Pinpoint the cell where the given text exists, returning its [X, Y] midpoint coordinate. 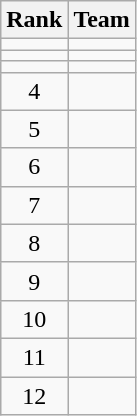
Rank [34, 20]
8 [34, 243]
10 [34, 319]
4 [34, 91]
11 [34, 357]
5 [34, 129]
12 [34, 395]
Team [102, 20]
9 [34, 281]
7 [34, 205]
6 [34, 167]
